For the text-containing cell, return its midpoint in [X, Y] coordinate format. 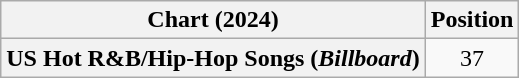
Position [472, 20]
Chart (2024) [213, 20]
37 [472, 58]
US Hot R&B/Hip-Hop Songs (Billboard) [213, 58]
